Return (X, Y) of the center of cell containing provided text 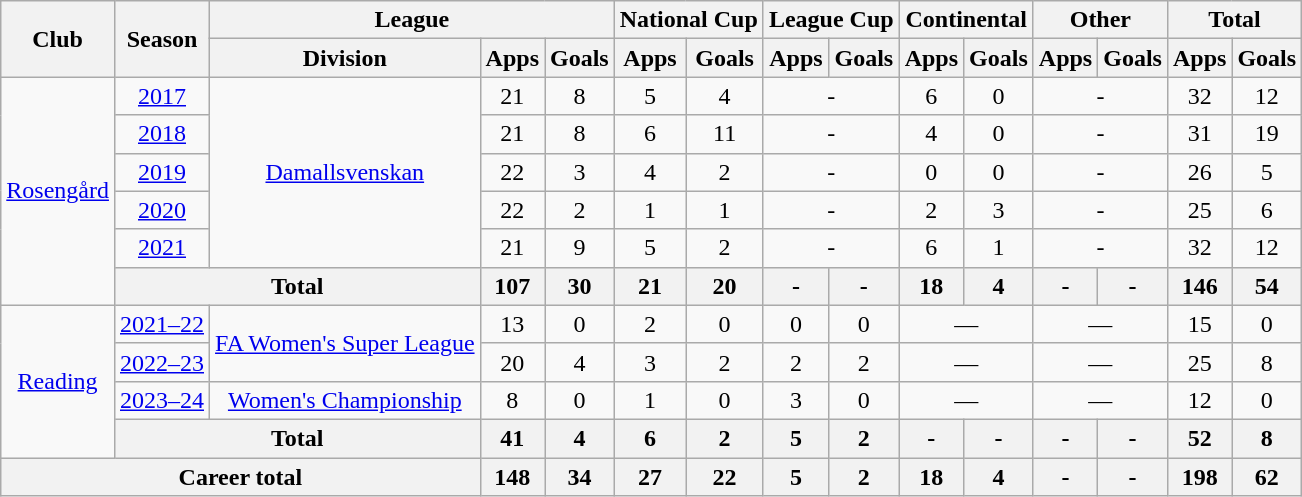
198 (1199, 477)
54 (1267, 286)
2018 (162, 134)
Club (58, 39)
Rosengård (58, 191)
13 (512, 324)
FA Women's Super League (346, 343)
31 (1199, 134)
Division (346, 58)
34 (579, 477)
2019 (162, 172)
Other (1100, 20)
Women's Championship (346, 400)
11 (725, 134)
2021–22 (162, 324)
2023–24 (162, 400)
26 (1199, 172)
League Cup (831, 20)
2017 (162, 96)
Reading (58, 381)
Continental (966, 20)
2020 (162, 210)
148 (512, 477)
27 (650, 477)
2022–23 (162, 362)
19 (1267, 134)
146 (1199, 286)
Career total (240, 477)
52 (1199, 438)
9 (579, 248)
107 (512, 286)
15 (1199, 324)
Season (162, 39)
National Cup (688, 20)
Damallsvenskan (346, 172)
62 (1267, 477)
League (412, 20)
30 (579, 286)
41 (512, 438)
2021 (162, 248)
